Capture the cell that displays the provided text and extract its (x, y) central coordinate. 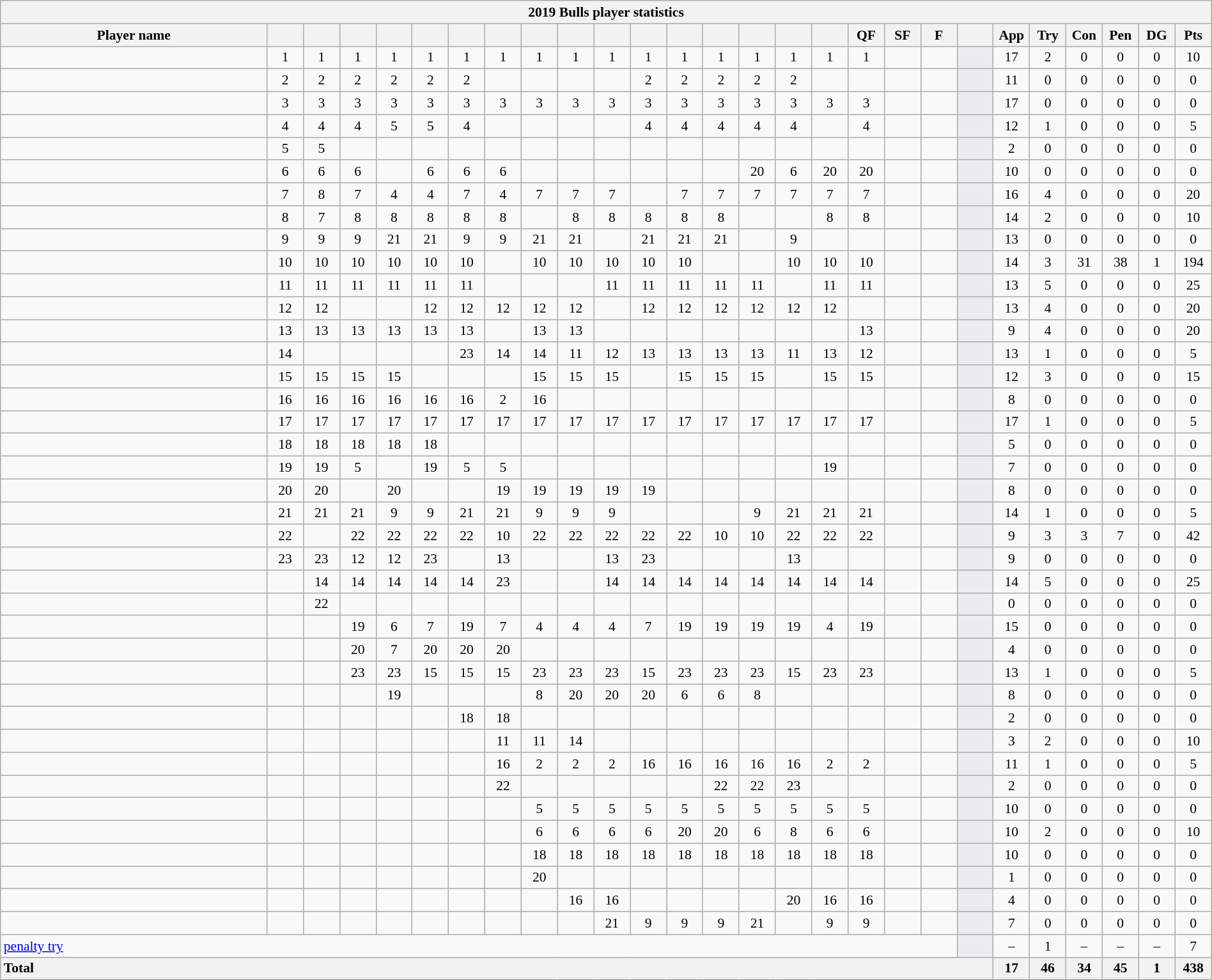
38 (1120, 263)
Player name (134, 35)
31 (1084, 263)
45 (1120, 968)
DG (1157, 35)
2019 Bulls player statistics (606, 12)
42 (1193, 536)
Pen (1120, 35)
SF (903, 35)
App (1011, 35)
194 (1193, 263)
F (938, 35)
34 (1084, 968)
Total (497, 968)
Con (1084, 35)
Pts (1193, 35)
46 (1048, 968)
QF (867, 35)
Try (1048, 35)
438 (1193, 968)
penalty try (479, 946)
